Output the (X, Y) coordinate of the center of the cell containing the given text.  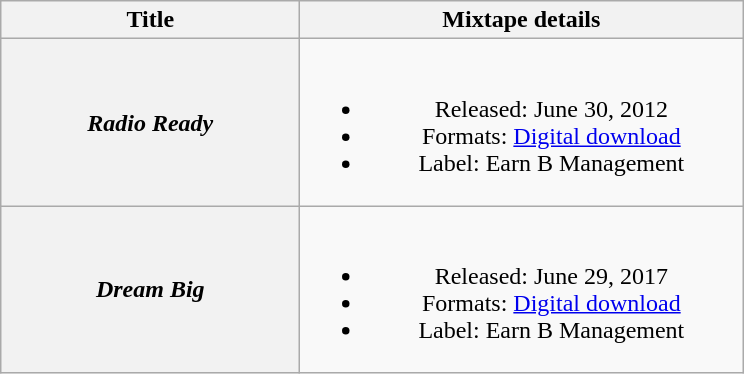
Dream Big (150, 290)
Released: June 30, 2012Formats: Digital downloadLabel: Earn B Management (522, 122)
Title (150, 20)
Released: June 29, 2017Formats: Digital downloadLabel: Earn B Management (522, 290)
Radio Ready (150, 122)
Mixtape details (522, 20)
